Search for the cell housing the specified text and yield its [x, y] center coordinate. 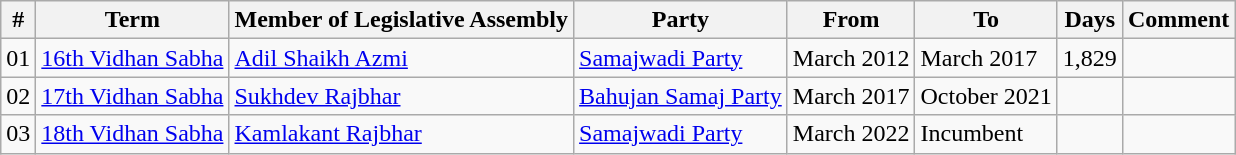
# [18, 20]
October 2021 [986, 96]
Comment [1178, 20]
Incumbent [986, 134]
To [986, 20]
Kamlakant Rajbhar [402, 134]
From [851, 20]
Bahujan Samaj Party [681, 96]
01 [18, 58]
Member of Legislative Assembly [402, 20]
Party [681, 20]
Sukhdev Rajbhar [402, 96]
1,829 [1090, 58]
17th Vidhan Sabha [132, 96]
Adil Shaikh Azmi [402, 58]
02 [18, 96]
March 2022 [851, 134]
Term [132, 20]
March 2012 [851, 58]
16th Vidhan Sabha [132, 58]
Days [1090, 20]
18th Vidhan Sabha [132, 134]
03 [18, 134]
